Return the (X, Y) coordinate for the center point of the cell that contains the specified text.  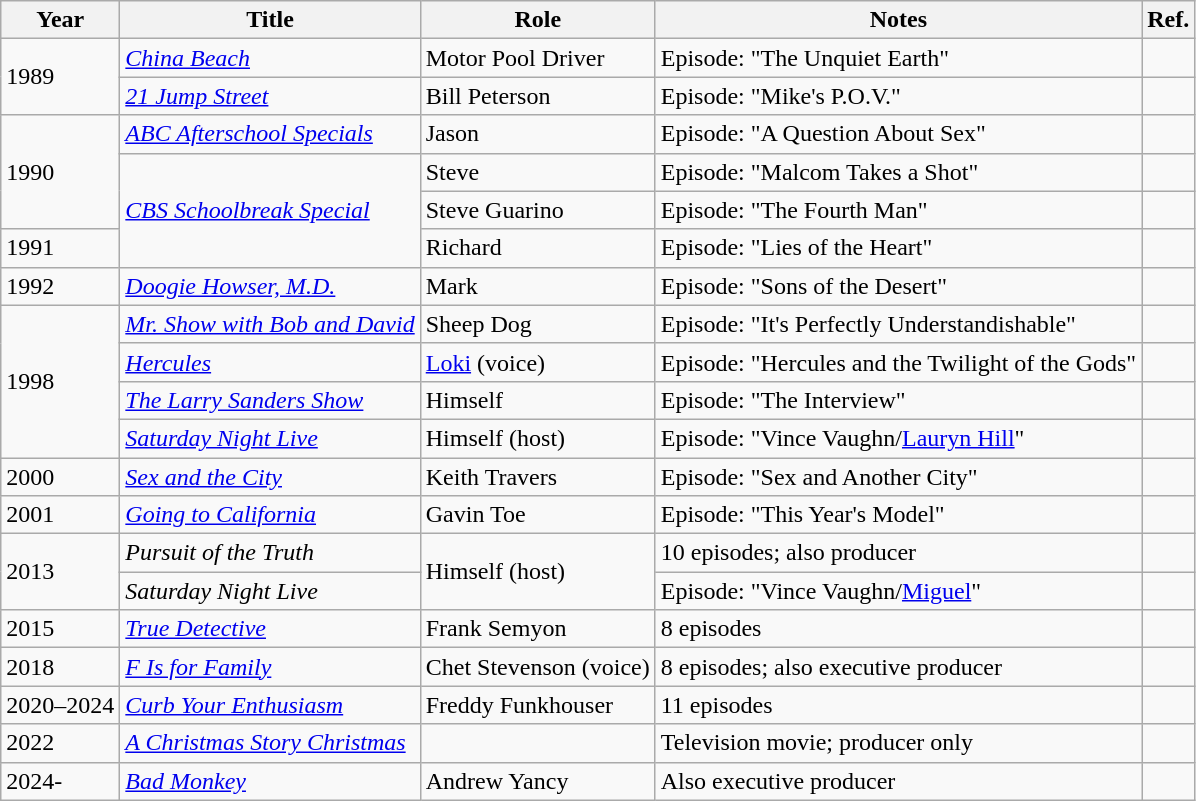
2024- (60, 781)
Chet Stevenson (voice) (538, 667)
Also executive producer (898, 781)
1998 (60, 381)
F Is for Family (270, 667)
Steve (538, 172)
Sheep Dog (538, 324)
The Larry Sanders Show (270, 400)
Gavin Toe (538, 515)
Loki (voice) (538, 362)
Episode: "Vince Vaughn/Lauryn Hill" (898, 438)
2018 (60, 667)
Episode: "The Fourth Man" (898, 210)
2015 (60, 629)
8 episodes (898, 629)
Motor Pool Driver (538, 58)
Keith Travers (538, 477)
2013 (60, 572)
Himself (538, 400)
Episode: "Sons of the Desert" (898, 286)
1990 (60, 172)
1992 (60, 286)
Episode: "Sex and Another City" (898, 477)
Notes (898, 20)
Sex and the City (270, 477)
Episode: "It's Perfectly Understandishable" (898, 324)
Episode: "A Question About Sex" (898, 134)
Doogie Howser, M.D. (270, 286)
2000 (60, 477)
Curb Your Enthusiasm (270, 705)
Mark (538, 286)
Steve Guarino (538, 210)
Title (270, 20)
Episode: "Vince Vaughn/Miguel" (898, 591)
Episode: "Malcom Takes a Shot" (898, 172)
True Detective (270, 629)
Episode: "Mike's P.O.V." (898, 96)
Television movie; producer only (898, 743)
Episode: "The Unquiet Earth" (898, 58)
Andrew Yancy (538, 781)
Jason (538, 134)
1989 (60, 77)
Episode: "This Year's Model" (898, 515)
ABC Afterschool Specials (270, 134)
A Christmas Story Christmas (270, 743)
Frank Semyon (538, 629)
Episode: "Lies of the Heart" (898, 248)
CBS Schoolbreak Special (270, 210)
2022 (60, 743)
8 episodes; also executive producer (898, 667)
Pursuit of the Truth (270, 553)
21 Jump Street (270, 96)
Hercules (270, 362)
Role (538, 20)
Episode: "The Interview" (898, 400)
2020–2024 (60, 705)
1991 (60, 248)
Bill Peterson (538, 96)
Year (60, 20)
11 episodes (898, 705)
Ref. (1168, 20)
Episode: "Hercules and the Twilight of the Gods" (898, 362)
China Beach (270, 58)
Freddy Funkhouser (538, 705)
Richard (538, 248)
Going to California (270, 515)
10 episodes; also producer (898, 553)
2001 (60, 515)
Mr. Show with Bob and David (270, 324)
Bad Monkey (270, 781)
